Detect which cell encompasses the target text, then output its (x, y) center coordinate. 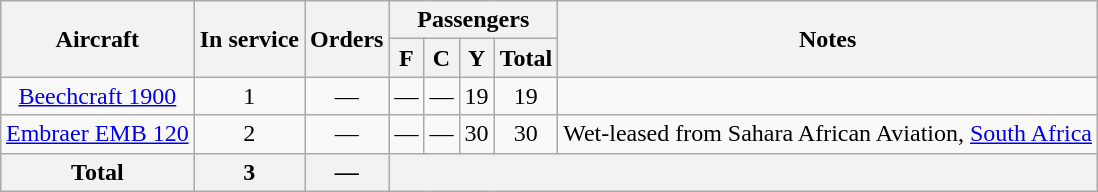
In service (249, 39)
Aircraft (97, 39)
2 (249, 134)
3 (249, 172)
Wet-leased from Sahara African Aviation, South Africa (828, 134)
F (406, 58)
Passengers (474, 20)
Notes (828, 39)
1 (249, 96)
Beechcraft 1900 (97, 96)
C (442, 58)
Embraer EMB 120 (97, 134)
Orders (347, 39)
Y (476, 58)
